Pinpoint the cell where the given text exists, returning its (X, Y) midpoint coordinate. 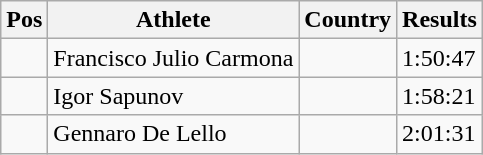
1:50:47 (440, 58)
1:58:21 (440, 96)
Country (348, 20)
Pos (24, 20)
Gennaro De Lello (174, 134)
Athlete (174, 20)
Igor Sapunov (174, 96)
Results (440, 20)
2:01:31 (440, 134)
Francisco Julio Carmona (174, 58)
